Capture the cell that displays the provided text and extract its (x, y) central coordinate. 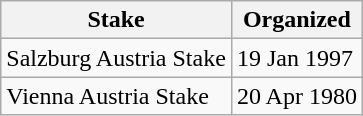
Stake (116, 20)
20 Apr 1980 (296, 96)
19 Jan 1997 (296, 58)
Vienna Austria Stake (116, 96)
Organized (296, 20)
Salzburg Austria Stake (116, 58)
